For the text-containing cell, return its midpoint in (X, Y) coordinate format. 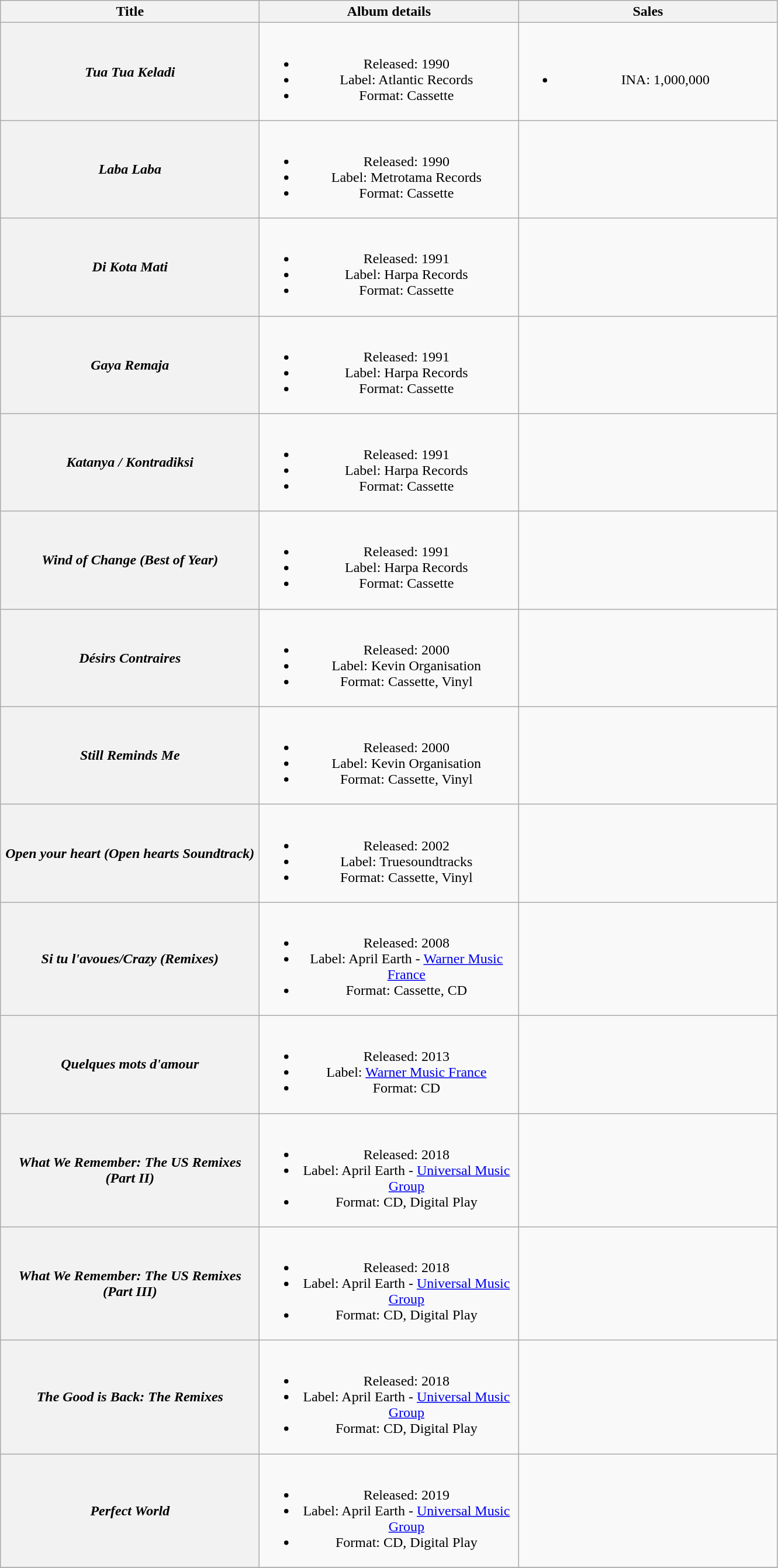
Released: 2019Label: April Earth - Universal Music GroupFormat: CD, Digital Play (389, 1511)
Katanya / Kontradiksi (130, 462)
Album details (389, 12)
Perfect World (130, 1511)
Sales (648, 12)
Si tu l'avoues/Crazy (Remixes) (130, 959)
Gaya Remaja (130, 365)
Released: 1990Label: Atlantic RecordsFormat: Cassette (389, 71)
Laba Laba (130, 170)
Title (130, 12)
Released: 1990Label: Metrotama RecordsFormat: Cassette (389, 170)
What We Remember: The US Remixes (Part III) (130, 1284)
Released: 2002Label: TruesoundtracksFormat: Cassette, Vinyl (389, 853)
Désirs Contraires (130, 657)
What We Remember: The US Remixes (Part II) (130, 1170)
Wind of Change (Best of Year) (130, 560)
Tua Tua Keladi (130, 71)
Di Kota Mati (130, 267)
Released: 2008Label: April Earth - Warner Music FranceFormat: Cassette, CD (389, 959)
Released: 2013Label: Warner Music FranceFormat: CD (389, 1064)
The Good is Back: The Remixes (130, 1397)
Still Reminds Me (130, 756)
INA: 1,000,000 (648, 71)
Quelques mots d'amour (130, 1064)
Open your heart (Open hearts Soundtrack) (130, 853)
